From the cell containing the given text, extract its center point as [X, Y] coordinate. 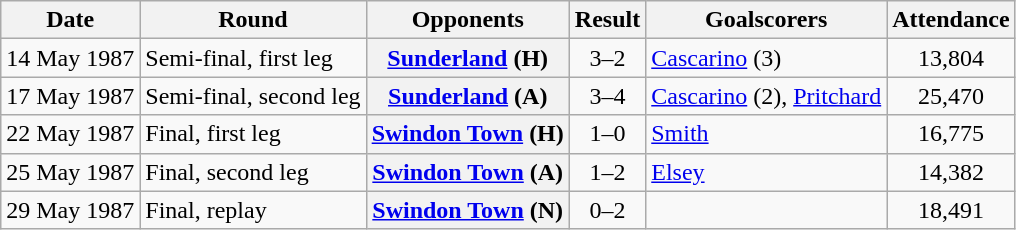
Swindon Town (N) [468, 210]
18,491 [951, 210]
Semi-final, second leg [253, 96]
22 May 1987 [70, 134]
Elsey [766, 172]
25,470 [951, 96]
Cascarino (2), Pritchard [766, 96]
Attendance [951, 20]
14 May 1987 [70, 58]
Swindon Town (A) [468, 172]
25 May 1987 [70, 172]
13,804 [951, 58]
Smith [766, 134]
1–2 [607, 172]
1–0 [607, 134]
Sunderland (A) [468, 96]
0–2 [607, 210]
17 May 1987 [70, 96]
Final, second leg [253, 172]
Semi-final, first leg [253, 58]
Cascarino (3) [766, 58]
3–4 [607, 96]
Result [607, 20]
16,775 [951, 134]
Sunderland (H) [468, 58]
Final, first leg [253, 134]
Round [253, 20]
29 May 1987 [70, 210]
Date [70, 20]
Final, replay [253, 210]
3–2 [607, 58]
Goalscorers [766, 20]
14,382 [951, 172]
Opponents [468, 20]
Swindon Town (H) [468, 134]
